Extract the (X, Y) coordinate from the center of the cell holding the provided text.  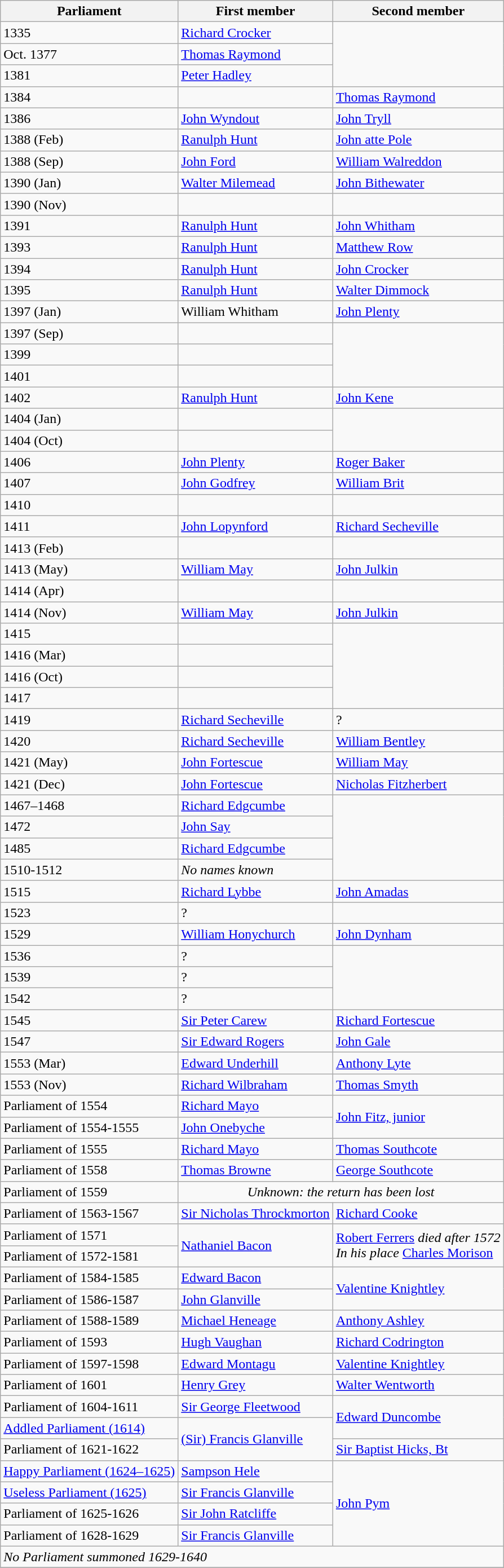
William Walreddon (418, 161)
Anthony Ashley (418, 1321)
Second member (418, 11)
William Brit (418, 483)
Edward Duncombe (418, 1417)
1395 (89, 290)
George Southcote (418, 1170)
Sir Baptist Hicks, Bt (418, 1450)
1404 (Oct) (89, 441)
1391 (89, 226)
Walter Wentworth (418, 1385)
1393 (89, 247)
John Godfrey (256, 483)
1523 (89, 913)
Anthony Lyte (418, 1063)
1404 (Jan) (89, 419)
Parliament of 1588-1589 (89, 1321)
Thomas Browne (256, 1170)
Sir John Ratcliffe (256, 1514)
Richard Wilbraham (256, 1085)
John Pym (418, 1503)
1386 (89, 118)
Robert Ferrers died after 1572In his place Charles Morison (418, 1245)
Parliament of 1554 (89, 1106)
1413 (Feb) (89, 548)
1388 (Sep) (89, 161)
Parliament of 1563-1567 (89, 1213)
John Whitham (418, 226)
Richard Cooke (418, 1213)
Parliament of 1555 (89, 1149)
Nathaniel Bacon (256, 1245)
Parliament of 1558 (89, 1170)
1394 (89, 269)
Edward Montagu (256, 1364)
John Lopynford (256, 526)
1411 (89, 526)
Parliament of 1628-1629 (89, 1535)
Unknown: the return has been lost (341, 1192)
First member (256, 11)
Thomas Southcote (418, 1149)
1539 (89, 977)
Edward Underhill (256, 1063)
1420 (89, 741)
1485 (89, 848)
Walter Milemead (256, 183)
Peter Hadley (256, 76)
1413 (May) (89, 569)
1414 (Nov) (89, 612)
Sir Peter Carew (256, 1020)
Richard Crocker (256, 33)
John Wyndout (256, 118)
1510-1512 (89, 870)
Nicholas Fitzherbert (418, 784)
Richard Lybbe (256, 891)
1421 (Dec) (89, 784)
1529 (89, 934)
1399 (89, 355)
1415 (89, 634)
1401 (89, 376)
1384 (89, 97)
Sampson Hele (256, 1471)
Parliament of 1571 (89, 1235)
John Dynham (418, 934)
1381 (89, 76)
John Fitz, junior (418, 1117)
No Parliament summoned 1629-1640 (253, 1557)
1547 (89, 1042)
1416 (Mar) (89, 655)
1390 (Jan) (89, 183)
Parliament of 1593 (89, 1342)
Sir George Fleetwood (256, 1407)
Matthew Row (418, 247)
John Bithewater (418, 183)
1553 (Nov) (89, 1085)
1410 (89, 505)
Parliament of 1559 (89, 1192)
Parliament of 1586-1587 (89, 1299)
William Whitham (256, 312)
Addled Parliament (1614) (89, 1428)
1402 (89, 398)
Parliament of 1584-1585 (89, 1278)
1545 (89, 1020)
1467–1468 (89, 805)
Parliament of 1554-1555 (89, 1127)
Edward Bacon (256, 1278)
1419 (89, 720)
Thomas Smyth (418, 1085)
1390 (Nov) (89, 204)
1416 (Oct) (89, 677)
1397 (Sep) (89, 333)
Richard Fortescue (418, 1020)
Happy Parliament (1624–1625) (89, 1471)
William Bentley (418, 741)
John Say (256, 827)
Parliament (89, 11)
1515 (89, 891)
Useless Parliament (1625) (89, 1492)
1335 (89, 33)
Walter Dimmock (418, 290)
John Glanville (256, 1299)
William Honychurch (256, 934)
1414 (Apr) (89, 591)
John Amadas (418, 891)
1553 (Mar) (89, 1063)
Parliament of 1604-1611 (89, 1407)
John Crocker (418, 269)
1542 (89, 999)
Sir Edward Rogers (256, 1042)
Parliament of 1572-1581 (89, 1256)
1472 (89, 827)
Michael Heneage (256, 1321)
Richard Codrington (418, 1342)
Hugh Vaughan (256, 1342)
Oct. 1377 (89, 54)
John Onebyche (256, 1127)
Parliament of 1625-1626 (89, 1514)
Roger Baker (418, 462)
1421 (May) (89, 763)
Parliament of 1597-1598 (89, 1364)
John atte Pole (418, 140)
Parliament of 1621-1622 (89, 1450)
Henry Grey (256, 1385)
1406 (89, 462)
1536 (89, 956)
1388 (Feb) (89, 140)
No names known (256, 870)
John Gale (418, 1042)
John Kene (418, 398)
1397 (Jan) (89, 312)
1417 (89, 698)
Sir Nicholas Throckmorton (256, 1213)
1407 (89, 483)
Parliament of 1601 (89, 1385)
John Tryll (418, 118)
(Sir) Francis Glanville (256, 1439)
John Ford (256, 161)
